For the text-containing cell, return its midpoint in (x, y) coordinate format. 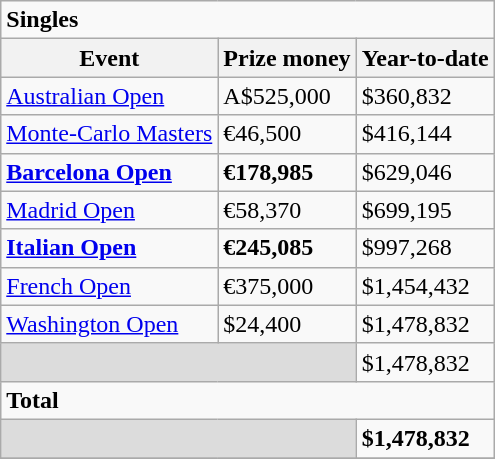
Prize money (287, 58)
Year-to-date (425, 58)
Italian Open (110, 248)
Madrid Open (110, 210)
$1,454,432 (425, 286)
Washington Open (110, 324)
€178,985 (287, 172)
Event (110, 58)
Barcelona Open (110, 172)
€46,500 (287, 134)
Singles (248, 20)
$699,195 (425, 210)
$997,268 (425, 248)
€245,085 (287, 248)
$24,400 (287, 324)
€375,000 (287, 286)
Total (248, 400)
$360,832 (425, 96)
Monte-Carlo Masters (110, 134)
Australian Open (110, 96)
$629,046 (425, 172)
€58,370 (287, 210)
French Open (110, 286)
A$525,000 (287, 96)
$416,144 (425, 134)
